Extract the [x, y] coordinate from the center of the cell holding the provided text.  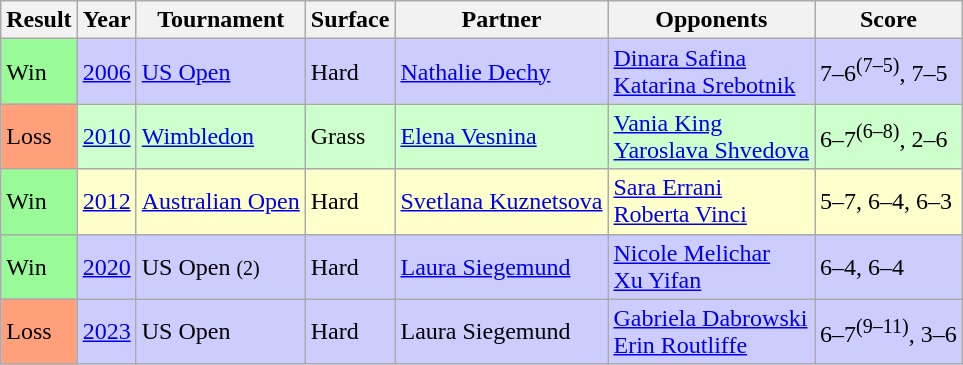
Year [106, 20]
2012 [106, 202]
Australian Open [220, 202]
6–7(6–8), 2–6 [889, 136]
5–7, 6–4, 6–3 [889, 202]
Svetlana Kuznetsova [502, 202]
2010 [106, 136]
Nicole Melichar Xu Yifan [712, 266]
Tournament [220, 20]
2023 [106, 332]
Grass [350, 136]
Surface [350, 20]
6–4, 6–4 [889, 266]
7–6(7–5), 7–5 [889, 72]
6–7(9–11), 3–6 [889, 332]
Score [889, 20]
Nathalie Dechy [502, 72]
Sara Errani Roberta Vinci [712, 202]
Result [39, 20]
Opponents [712, 20]
Wimbledon [220, 136]
US Open (2) [220, 266]
2006 [106, 72]
2020 [106, 266]
Vania King Yaroslava Shvedova [712, 136]
Partner [502, 20]
Dinara Safina Katarina Srebotnik [712, 72]
Gabriela Dabrowski Erin Routliffe [712, 332]
Elena Vesnina [502, 136]
